Locate the cell with the specified text and output its [x, y] center coordinate. 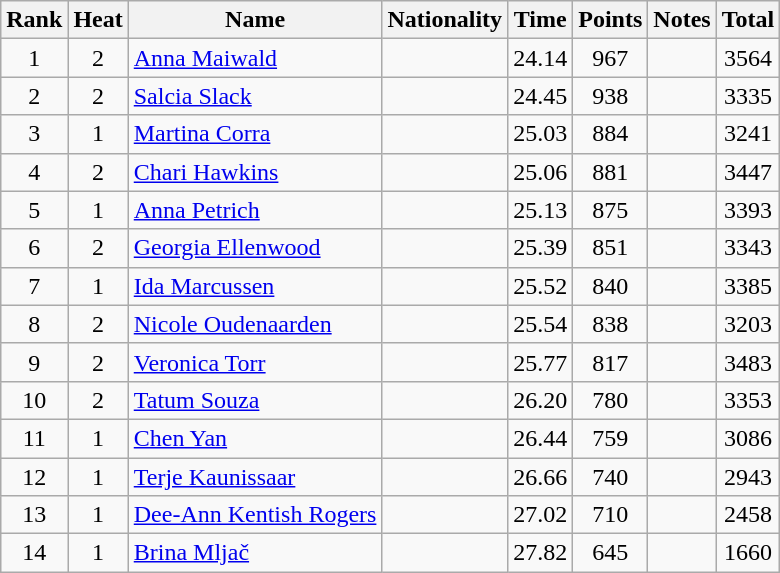
Points [610, 20]
14 [34, 553]
26.66 [540, 477]
3343 [748, 248]
25.39 [540, 248]
3483 [748, 362]
967 [610, 58]
3335 [748, 96]
Anna Maiwald [255, 58]
25.13 [540, 210]
27.82 [540, 553]
24.45 [540, 96]
Anna Petrich [255, 210]
3447 [748, 172]
3385 [748, 286]
27.02 [540, 515]
Nicole Oudenaarden [255, 324]
884 [610, 134]
3353 [748, 400]
8 [34, 324]
Dee-Ann Kentish Rogers [255, 515]
740 [610, 477]
838 [610, 324]
645 [610, 553]
12 [34, 477]
2458 [748, 515]
3393 [748, 210]
25.52 [540, 286]
13 [34, 515]
1660 [748, 553]
10 [34, 400]
Rank [34, 20]
26.20 [540, 400]
Salcia Slack [255, 96]
2943 [748, 477]
24.14 [540, 58]
25.54 [540, 324]
Heat [98, 20]
3 [34, 134]
938 [610, 96]
3086 [748, 438]
Tatum Souza [255, 400]
3564 [748, 58]
851 [610, 248]
817 [610, 362]
710 [610, 515]
Notes [682, 20]
25.03 [540, 134]
840 [610, 286]
881 [610, 172]
3241 [748, 134]
9 [34, 362]
11 [34, 438]
759 [610, 438]
Chen Yan [255, 438]
Brina Mljač [255, 553]
6 [34, 248]
Time [540, 20]
Terje Kaunissaar [255, 477]
Chari Hawkins [255, 172]
3203 [748, 324]
5 [34, 210]
Name [255, 20]
Georgia Ellenwood [255, 248]
Ida Marcussen [255, 286]
4 [34, 172]
Martina Corra [255, 134]
Total [748, 20]
780 [610, 400]
875 [610, 210]
7 [34, 286]
26.44 [540, 438]
25.06 [540, 172]
Veronica Torr [255, 362]
25.77 [540, 362]
Nationality [445, 20]
